Provide the [x, y] coordinate of the cell's center where the given text is located.  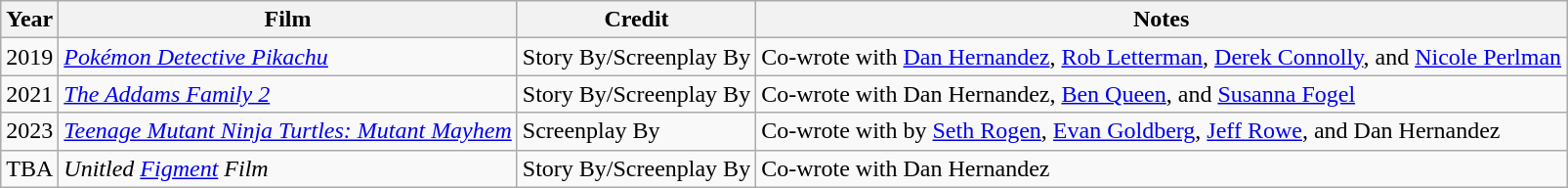
2021 [29, 94]
Year [29, 20]
Pokémon Detective Pikachu [287, 57]
Film [287, 20]
Screenplay By [636, 131]
TBA [29, 168]
Notes [1162, 20]
Teenage Mutant Ninja Turtles: Mutant Mayhem [287, 131]
Co-wrote with by Seth Rogen, Evan Goldberg, Jeff Rowe, and Dan Hernandez [1162, 131]
Unitled Figment Film [287, 168]
The Addams Family 2 [287, 94]
Credit [636, 20]
Co-wrote with Dan Hernandez [1162, 168]
2023 [29, 131]
2019 [29, 57]
Co-wrote with Dan Hernandez, Rob Letterman, Derek Connolly, and Nicole Perlman [1162, 57]
Co-wrote with Dan Hernandez, Ben Queen, and Susanna Fogel [1162, 94]
